Search for the cell housing the specified text and yield its (X, Y) center coordinate. 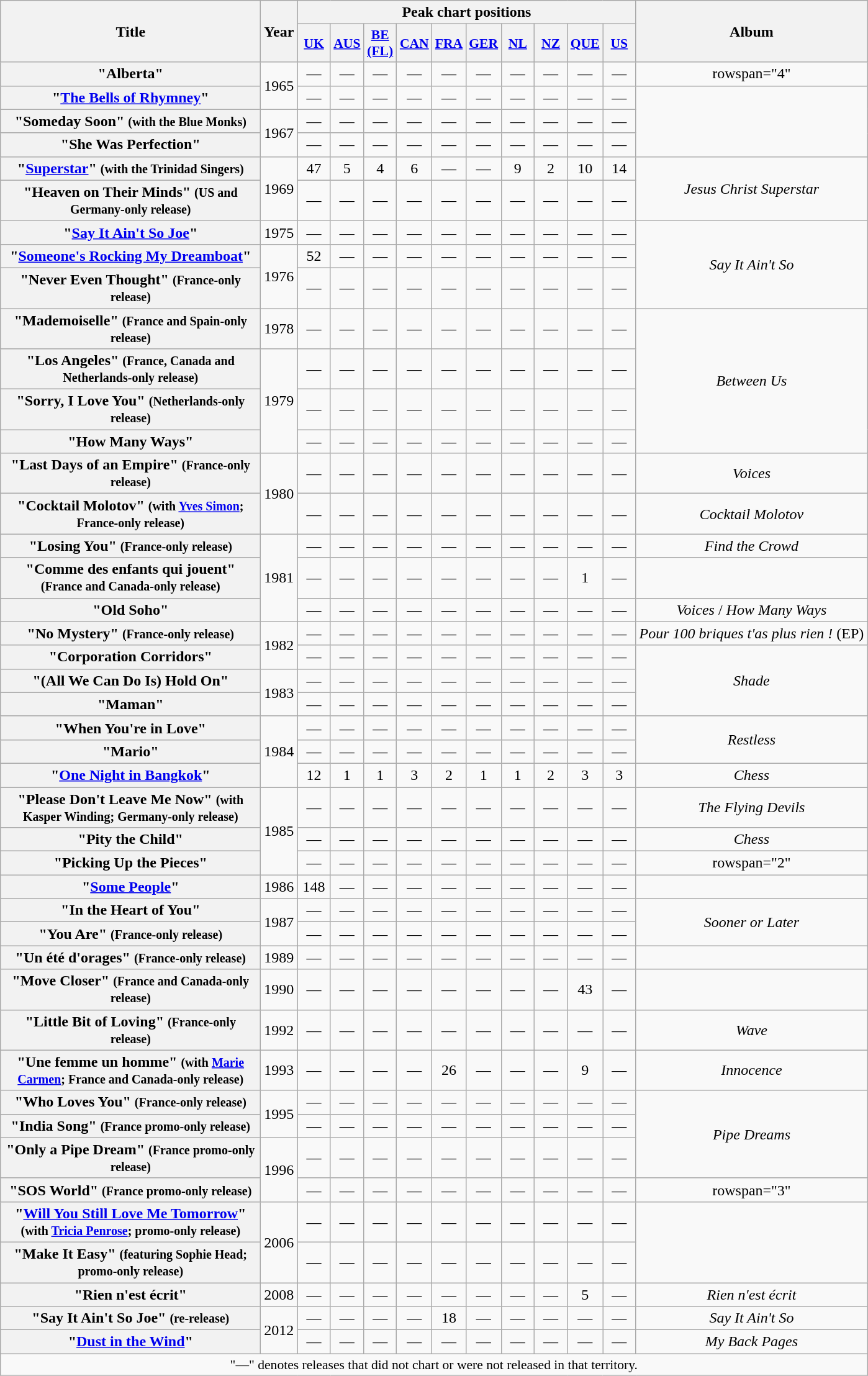
"When You're in Love" (130, 728)
1987 (279, 922)
4 (380, 168)
NL (518, 43)
1967 (279, 133)
FRA (449, 43)
UK (314, 43)
"Un été d'orages" (France-only release) (130, 957)
1976 (279, 276)
1995 (279, 1114)
"Maman" (130, 704)
Voices / How Many Ways (751, 610)
Pour 100 briques t'as plus rien ! (EP) (751, 633)
"Little Bit of Loving" (France-only release) (130, 1030)
rowspan="4" (751, 74)
1978 (279, 328)
"Rien n'est écrit" (130, 1295)
"Mario" (130, 751)
14 (620, 168)
Find the Crowd (751, 546)
"Will You Still Love Me Tomorrow" (with Tricia Penrose; promo-only release) (130, 1222)
"No Mystery" (France-only release) (130, 633)
"Comme des enfants qui jouent" (France and Canada-only release) (130, 577)
"In the Heart of You" (130, 910)
Sooner or Later (751, 922)
"She Was Perfection" (130, 145)
1984 (279, 751)
"Superstar" (with the Trinidad Singers) (130, 168)
"—" denotes releases that did not chart or were not released in that territory. (434, 1365)
1979 (279, 401)
"You Are" (France-only release) (130, 934)
"Make It Easy" (featuring Sophie Head; promo-only release) (130, 1262)
"How Many Ways" (130, 441)
"Please Don't Leave Me Now" (with Kasper Winding; Germany-only release) (130, 807)
"SOS World" (France promo-only release) (130, 1190)
"Mademoiselle" (France and Spain-only release) (130, 328)
rowspan="3" (751, 1190)
1993 (279, 1070)
"Une femme un homme" (with Marie Carmen; France and Canada-only release) (130, 1070)
Peak chart positions (467, 12)
12 (314, 775)
"Losing You" (France-only release) (130, 546)
Innocence (751, 1070)
"Los Angeles" (France, Canada and Netherlands-only release) (130, 369)
"Move Closer" (France and Canada-only release) (130, 990)
1986 (279, 887)
"Some People" (130, 887)
NZ (550, 43)
"Who Loves You" (France-only release) (130, 1102)
10 (585, 168)
"Sorry, I Love You" (Netherlands-only release) (130, 410)
"India Song" (France promo-only release) (130, 1126)
"Alberta" (130, 74)
148 (314, 887)
Restless (751, 740)
AUS (346, 43)
"Picking Up the Pieces" (130, 863)
GER (483, 43)
52 (314, 256)
"Old Soho" (130, 610)
Between Us (751, 380)
1996 (279, 1170)
"Only a Pipe Dream" (France promo-only release) (130, 1157)
Cocktail Molotov (751, 514)
1981 (279, 577)
QUE (585, 43)
1965 (279, 86)
"(All We Can Do Is) Hold On" (130, 681)
43 (585, 990)
BE (FL) (380, 43)
1990 (279, 990)
47 (314, 168)
1980 (279, 494)
"Someone's Rocking My Dreamboat" (130, 256)
1983 (279, 692)
Voices (751, 473)
18 (449, 1318)
The Flying Devils (751, 807)
"Say It Ain't So Joe" (130, 232)
"Heaven on Their Minds" (US and Germany-only release) (130, 200)
US (620, 43)
"The Bells of Rhymney" (130, 97)
1982 (279, 645)
Shade (751, 681)
Title (130, 31)
1975 (279, 232)
2012 (279, 1330)
Wave (751, 1030)
"Corporation Corridors" (130, 657)
"Someday Soon" (with the Blue Monks) (130, 121)
1985 (279, 831)
Pipe Dreams (751, 1134)
Year (279, 31)
26 (449, 1070)
"Never Even Thought" (France-only release) (130, 288)
"Dust in the Wind" (130, 1342)
CAN (415, 43)
"Last Days of an Empire" (France-only release) (130, 473)
1992 (279, 1030)
My Back Pages (751, 1342)
2008 (279, 1295)
Jesus Christ Superstar (751, 189)
1989 (279, 957)
rowspan="2" (751, 863)
"One Night in Bangkok" (130, 775)
Album (751, 31)
2006 (279, 1242)
1969 (279, 189)
"Say It Ain't So Joe" (re-release) (130, 1318)
"Pity the Child" (130, 840)
"Cocktail Molotov" (with Yves Simon; France-only release) (130, 514)
Rien n'est écrit (751, 1295)
6 (415, 168)
